Search for the cell housing the specified text and yield its [X, Y] center coordinate. 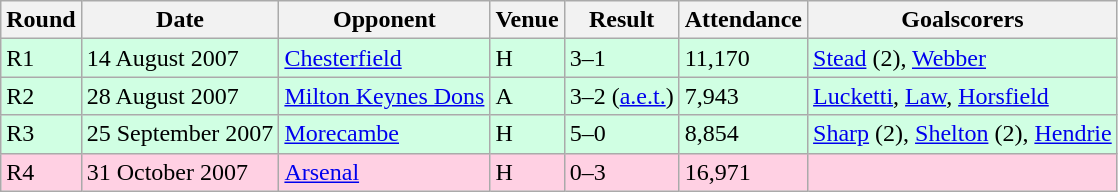
Opponent [384, 20]
14 August 2007 [180, 58]
Arsenal [384, 172]
31 October 2007 [180, 172]
Stead (2), Webber [963, 58]
R1 [41, 58]
Goalscorers [963, 20]
Round [41, 20]
25 September 2007 [180, 134]
Milton Keynes Dons [384, 96]
Venue [527, 20]
3–2 (a.e.t.) [622, 96]
7,943 [743, 96]
3–1 [622, 58]
R4 [41, 172]
Date [180, 20]
16,971 [743, 172]
R2 [41, 96]
Sharp (2), Shelton (2), Hendrie [963, 134]
Result [622, 20]
Morecambe [384, 134]
Chesterfield [384, 58]
5–0 [622, 134]
0–3 [622, 172]
A [527, 96]
8,854 [743, 134]
Attendance [743, 20]
R3 [41, 134]
11,170 [743, 58]
Lucketti, Law, Horsfield [963, 96]
28 August 2007 [180, 96]
